Find where the given text appears and provide that cell's center as (x, y) coordinate. 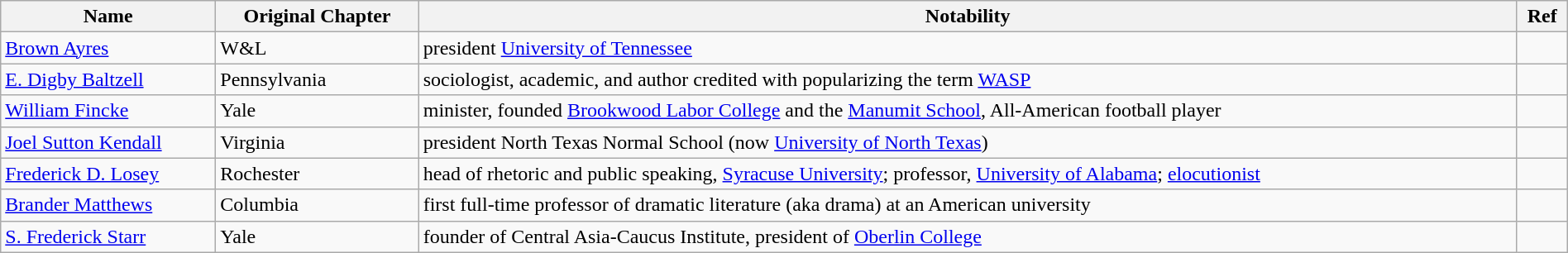
Original Chapter (318, 17)
first full-time professor of dramatic literature (aka drama) at an American university (968, 205)
Joel Sutton Kendall (108, 142)
Rochester (318, 174)
Ref (1542, 17)
head of rhetoric and public speaking, Syracuse University; professor, University of Alabama; elocutionist (968, 174)
William Fincke (108, 111)
president University of Tennessee (968, 48)
Brander Matthews (108, 205)
sociologist, academic, and author credited with popularizing the term WASP (968, 79)
Brown Ayres (108, 48)
Notability (968, 17)
Frederick D. Losey (108, 174)
E. Digby Baltzell (108, 79)
Columbia (318, 205)
Pennsylvania (318, 79)
minister, founded Brookwood Labor College and the Manumit School, All-American football player (968, 111)
president North Texas Normal School (now University of North Texas) (968, 142)
Virginia (318, 142)
founder of Central Asia-Caucus Institute, president of Oberlin College (968, 236)
W&L (318, 48)
S. Frederick Starr (108, 236)
Name (108, 17)
